Return the (X, Y) coordinate for the center point of the cell that contains the specified text.  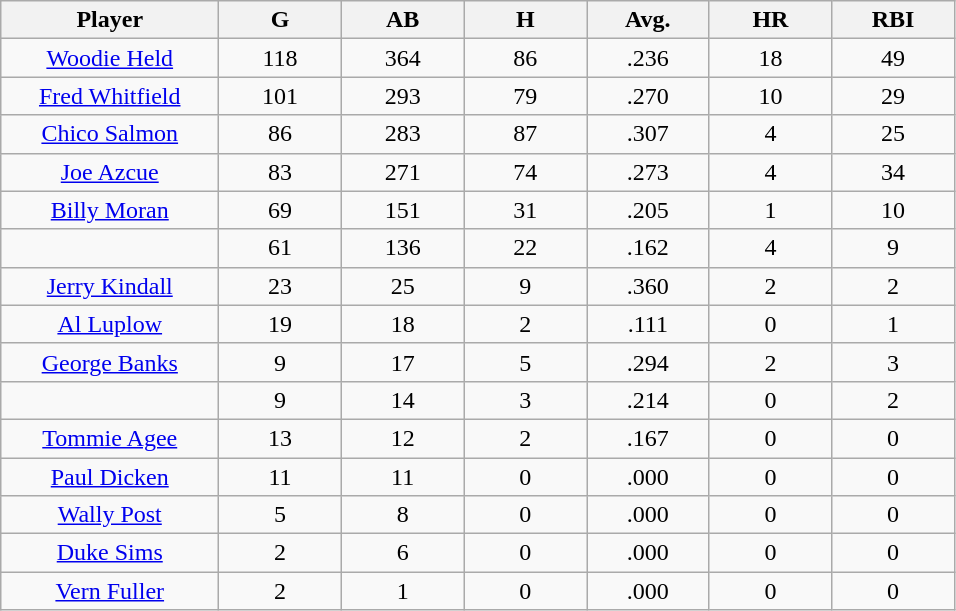
271 (402, 172)
.307 (648, 134)
Player (110, 20)
.360 (648, 286)
74 (526, 172)
Vern Fuller (110, 591)
8 (402, 515)
.270 (648, 96)
.214 (648, 400)
Woodie Held (110, 58)
H (526, 20)
118 (280, 58)
Duke Sims (110, 553)
87 (526, 134)
12 (402, 438)
.236 (648, 58)
Jerry Kindall (110, 286)
79 (526, 96)
Fred Whitfield (110, 96)
HR (770, 20)
Chico Salmon (110, 134)
Avg. (648, 20)
49 (894, 58)
283 (402, 134)
23 (280, 286)
.162 (648, 248)
Wally Post (110, 515)
G (280, 20)
13 (280, 438)
17 (402, 362)
AB (402, 20)
61 (280, 248)
.111 (648, 324)
Tommie Agee (110, 438)
69 (280, 210)
34 (894, 172)
31 (526, 210)
Paul Dicken (110, 477)
101 (280, 96)
151 (402, 210)
19 (280, 324)
.205 (648, 210)
83 (280, 172)
Joe Azcue (110, 172)
14 (402, 400)
293 (402, 96)
.167 (648, 438)
364 (402, 58)
22 (526, 248)
Al Luplow (110, 324)
6 (402, 553)
Billy Moran (110, 210)
136 (402, 248)
.294 (648, 362)
George Banks (110, 362)
.273 (648, 172)
29 (894, 96)
RBI (894, 20)
